Detect which cell encompasses the target text, then output its [x, y] center coordinate. 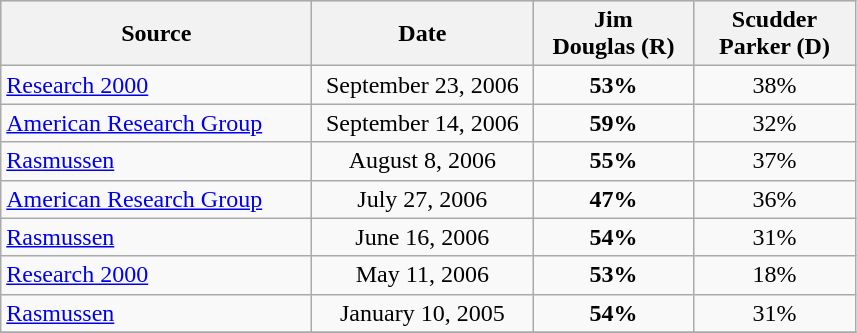
37% [774, 161]
18% [774, 275]
August 8, 2006 [422, 161]
55% [614, 161]
July 27, 2006 [422, 199]
Source [156, 34]
47% [614, 199]
JimDouglas (R) [614, 34]
38% [774, 85]
ScudderParker (D) [774, 34]
36% [774, 199]
June 16, 2006 [422, 237]
May 11, 2006 [422, 275]
September 23, 2006 [422, 85]
September 14, 2006 [422, 123]
32% [774, 123]
January 10, 2005 [422, 313]
Date [422, 34]
59% [614, 123]
